Search for the cell housing the specified text and yield its [X, Y] center coordinate. 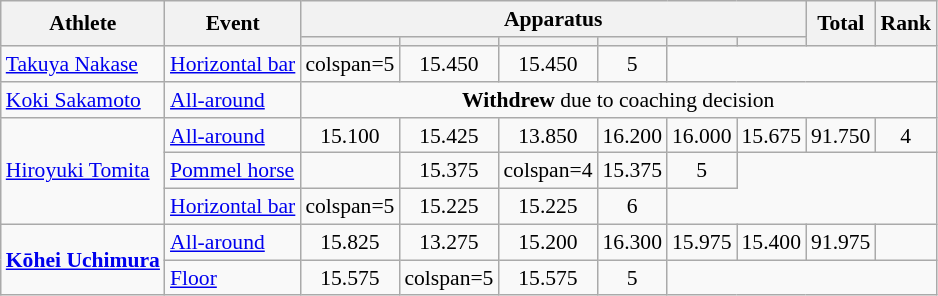
15.400 [770, 243]
91.750 [840, 136]
Koki Sakamoto [83, 100]
16.000 [702, 136]
Withdrew due to coaching decision [618, 100]
6 [632, 207]
Event [232, 24]
Athlete [83, 24]
Takuya Nakase [83, 64]
Total [840, 24]
15.825 [350, 243]
15.100 [350, 136]
Hiroyuki Tomita [83, 172]
15.675 [770, 136]
4 [906, 136]
16.300 [632, 243]
15.425 [448, 136]
Kōhei Uchimura [83, 260]
16.200 [632, 136]
Pommel horse [232, 171]
Rank [906, 24]
15.975 [702, 243]
Floor [232, 278]
Apparatus [553, 19]
13.850 [548, 136]
91.975 [840, 243]
13.275 [448, 243]
15.200 [548, 243]
colspan=4 [548, 171]
